From the cell containing the given text, extract its center point as (x, y) coordinate. 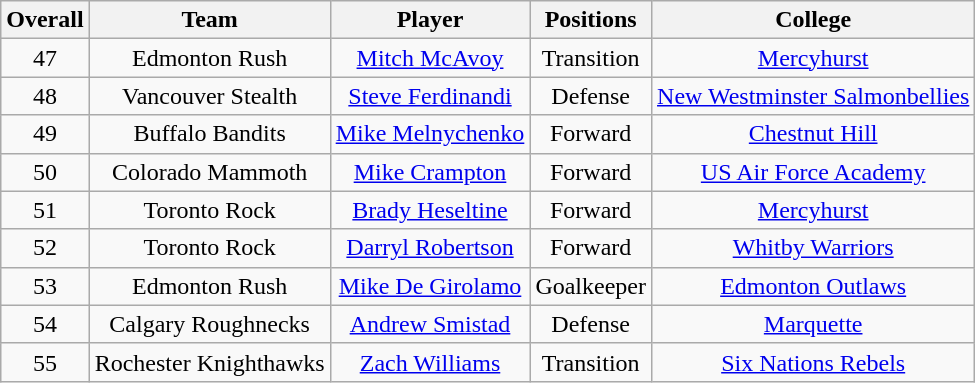
Six Nations Rebels (814, 362)
Goalkeeper (591, 286)
Overall (45, 20)
College (814, 20)
Colorado Mammoth (210, 172)
49 (45, 134)
53 (45, 286)
Vancouver Stealth (210, 96)
Marquette (814, 324)
Andrew Smistad (430, 324)
51 (45, 210)
55 (45, 362)
Brady Heseltine (430, 210)
Player (430, 20)
Steve Ferdinandi (430, 96)
Team (210, 20)
Mike Melnychenko (430, 134)
Darryl Robertson (430, 248)
US Air Force Academy (814, 172)
Chestnut Hill (814, 134)
Mike De Girolamo (430, 286)
Calgary Roughnecks (210, 324)
New Westminster Salmonbellies (814, 96)
Zach Williams (430, 362)
52 (45, 248)
54 (45, 324)
47 (45, 58)
Mitch McAvoy (430, 58)
48 (45, 96)
Buffalo Bandits (210, 134)
Mike Crampton (430, 172)
Edmonton Outlaws (814, 286)
Positions (591, 20)
50 (45, 172)
Whitby Warriors (814, 248)
Rochester Knighthawks (210, 362)
